Output the (x, y) coordinate of the center of the cell containing the given text.  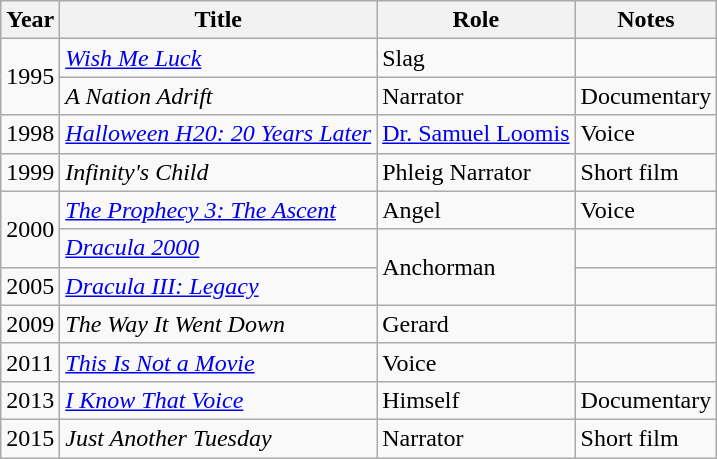
Infinity's Child (218, 172)
Dracula 2000 (218, 248)
Dr. Samuel Loomis (476, 134)
Title (218, 20)
2011 (30, 362)
2000 (30, 229)
2015 (30, 438)
Angel (476, 210)
Gerard (476, 324)
The Way It Went Down (218, 324)
2013 (30, 400)
I Know That Voice (218, 400)
Just Another Tuesday (218, 438)
1995 (30, 77)
Himself (476, 400)
Slag (476, 58)
Halloween H20: 20 Years Later (218, 134)
A Nation Adrift (218, 96)
Wish Me Luck (218, 58)
2009 (30, 324)
1999 (30, 172)
Phleig Narrator (476, 172)
The Prophecy 3: The Ascent (218, 210)
2005 (30, 286)
1998 (30, 134)
Year (30, 20)
Role (476, 20)
This Is Not a Movie (218, 362)
Notes (646, 20)
Anchorman (476, 267)
Dracula III: Legacy (218, 286)
